Determine the [x, y] coordinate at the center of the cell enclosing the given text.  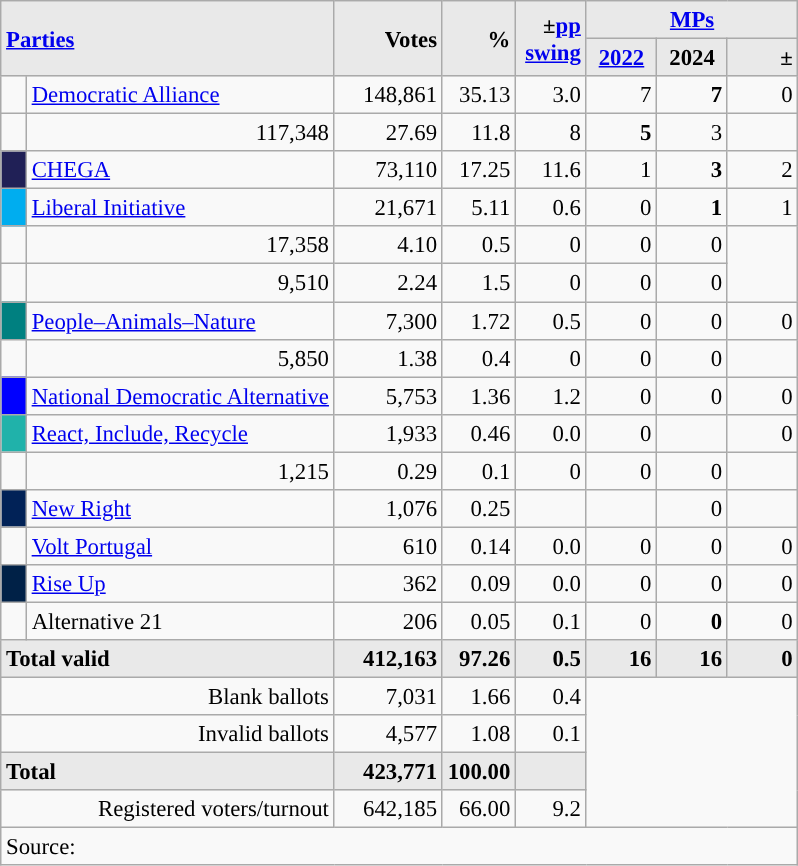
4.10 [388, 245]
0.05 [478, 621]
3.0 [552, 95]
CHEGA [180, 170]
412,163 [388, 659]
11.6 [552, 170]
2.24 [388, 283]
Rise Up [180, 584]
100.00 [478, 772]
11.8 [478, 133]
642,185 [388, 809]
0.25 [478, 509]
73,110 [388, 170]
New Right [180, 509]
React, Include, Recycle [180, 433]
Registered voters/turnout [168, 809]
7,300 [388, 321]
7,031 [388, 697]
Alternative 21 [180, 621]
Total valid [168, 659]
1.5 [478, 283]
2022 [622, 58]
0.29 [388, 471]
610 [388, 546]
206 [388, 621]
8 [552, 133]
MPs [692, 20]
Volt Portugal [180, 546]
117,348 [180, 133]
362 [388, 584]
Source: [400, 847]
5 [622, 133]
Democratic Alliance [180, 95]
People–Animals–Nature [180, 321]
1,076 [388, 509]
0.46 [478, 433]
% [478, 38]
1.38 [388, 358]
5.11 [478, 208]
4,577 [388, 734]
Votes [388, 38]
2024 [692, 58]
1.72 [478, 321]
Total [168, 772]
National Democratic Alternative [180, 396]
1.08 [478, 734]
423,771 [388, 772]
0.14 [478, 546]
66.00 [478, 809]
9.2 [552, 809]
2 [762, 170]
Blank ballots [168, 697]
±pp swing [552, 38]
1.36 [478, 396]
0.09 [478, 584]
5,753 [388, 396]
Liberal Initiative [180, 208]
Invalid ballots [168, 734]
5,850 [180, 358]
148,861 [388, 95]
Parties [168, 38]
17.25 [478, 170]
1.2 [552, 396]
1,215 [180, 471]
17,358 [180, 245]
9,510 [180, 283]
1,933 [388, 433]
± [762, 58]
97.26 [478, 659]
21,671 [388, 208]
1.66 [478, 697]
0.6 [552, 208]
27.69 [388, 133]
35.13 [478, 95]
